Extract the (X, Y) coordinate from the center of the cell holding the provided text.  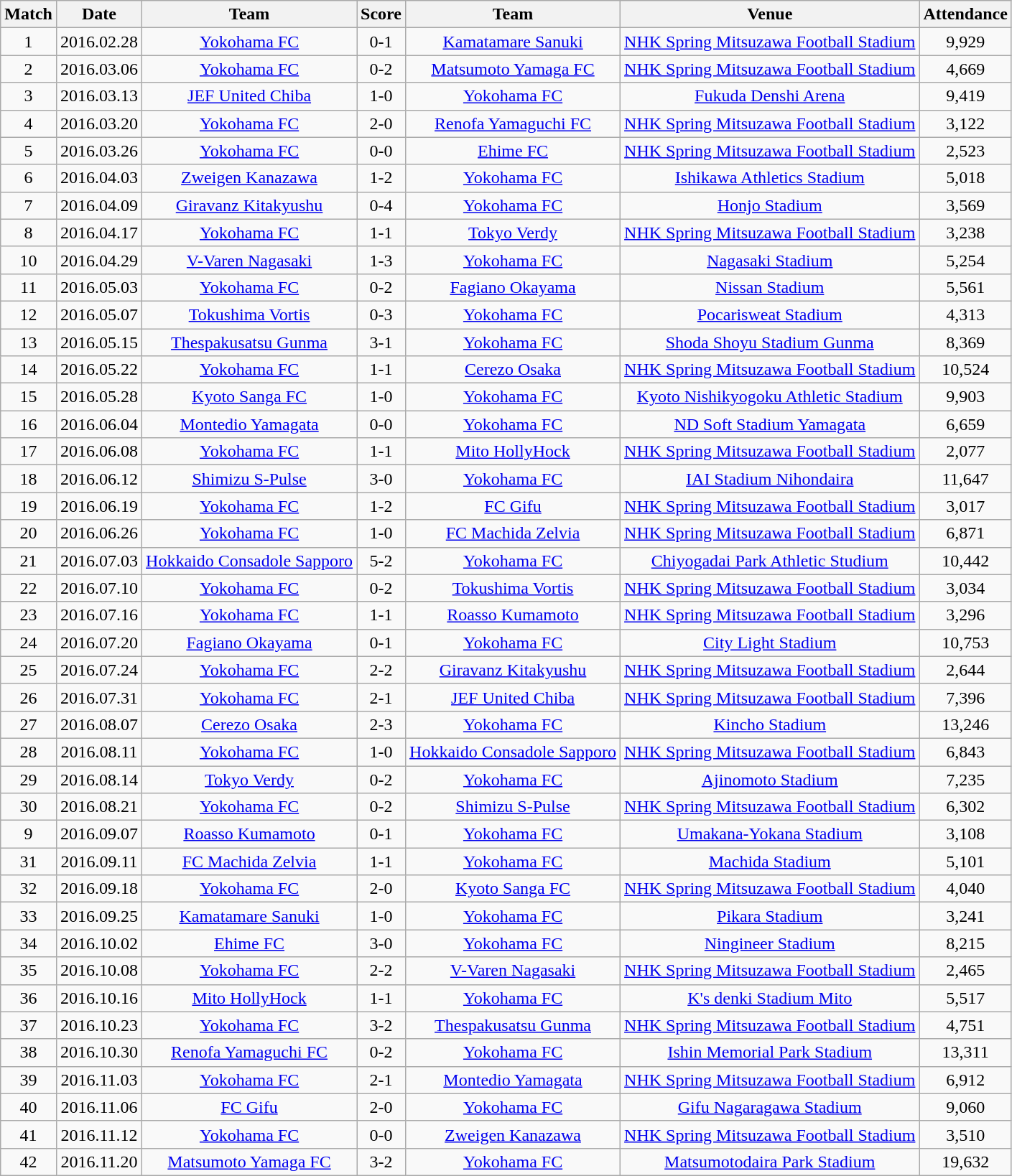
2016.08.11 (99, 752)
Shoda Shoyu Stadium Gunma (770, 342)
2016.10.16 (99, 998)
Attendance (965, 14)
2016.07.20 (99, 643)
12 (29, 314)
41 (29, 1134)
Score (381, 14)
2016.07.03 (99, 561)
11 (29, 287)
2016.05.22 (99, 370)
Fukuda Denshi Arena (770, 96)
7,235 (965, 779)
3,238 (965, 233)
0-4 (381, 205)
Match (29, 14)
Venue (770, 14)
2016.05.15 (99, 342)
11,647 (965, 479)
2,523 (965, 151)
Chiyogadai Park Athletic Studium (770, 561)
2016.08.21 (99, 807)
2016.06.12 (99, 479)
19 (29, 506)
1-3 (381, 260)
22 (29, 588)
6,659 (965, 424)
2016.03.26 (99, 151)
Date (99, 14)
3,122 (965, 123)
2,644 (965, 670)
3,017 (965, 506)
2016.03.20 (99, 123)
4,751 (965, 1025)
2016.06.04 (99, 424)
2016.06.19 (99, 506)
0-3 (381, 314)
2016.05.28 (99, 397)
10,442 (965, 561)
Pocarisweat Stadium (770, 314)
3,569 (965, 205)
23 (29, 615)
2016.09.11 (99, 862)
29 (29, 779)
2016.03.06 (99, 69)
2016.05.07 (99, 314)
13 (29, 342)
2016.11.20 (99, 1162)
5,561 (965, 287)
Pikara Stadium (770, 916)
30 (29, 807)
5 (29, 151)
3,241 (965, 916)
5,517 (965, 998)
Kyoto Nishikyogoku Athletic Stadium (770, 397)
2016.06.26 (99, 533)
26 (29, 697)
18 (29, 479)
3,296 (965, 615)
14 (29, 370)
2016.10.23 (99, 1025)
Nissan Stadium (770, 287)
2-3 (381, 724)
6 (29, 178)
2016.03.13 (99, 96)
5,254 (965, 260)
31 (29, 862)
4 (29, 123)
2016.02.28 (99, 42)
4,040 (965, 889)
2016.11.06 (99, 1107)
3,510 (965, 1134)
9,903 (965, 397)
3-1 (381, 342)
6,843 (965, 752)
13,311 (965, 1053)
35 (29, 971)
1 (29, 42)
2 (29, 69)
13,246 (965, 724)
Ajinomoto Stadium (770, 779)
10,753 (965, 643)
2016.09.25 (99, 916)
8 (29, 233)
19,632 (965, 1162)
8,369 (965, 342)
7,396 (965, 697)
2016.08.07 (99, 724)
3,108 (965, 834)
Gifu Nagaragawa Stadium (770, 1107)
4,669 (965, 69)
2016.10.30 (99, 1053)
5-2 (381, 561)
42 (29, 1162)
9 (29, 834)
16 (29, 424)
37 (29, 1025)
City Light Stadium (770, 643)
32 (29, 889)
Ishikawa Athletics Stadium (770, 178)
5,018 (965, 178)
2016.07.16 (99, 615)
2016.04.17 (99, 233)
2016.10.08 (99, 971)
9,060 (965, 1107)
Nagasaki Stadium (770, 260)
25 (29, 670)
17 (29, 452)
6,302 (965, 807)
20 (29, 533)
38 (29, 1053)
8,215 (965, 943)
3 (29, 96)
3,034 (965, 588)
2016.08.14 (99, 779)
27 (29, 724)
2016.09.18 (99, 889)
33 (29, 916)
Machida Stadium (770, 862)
7 (29, 205)
Ishin Memorial Park Stadium (770, 1053)
2016.07.31 (99, 697)
4,313 (965, 314)
2016.05.03 (99, 287)
2016.04.29 (99, 260)
2016.10.02 (99, 943)
15 (29, 397)
K's denki Stadium Mito (770, 998)
6,912 (965, 1080)
21 (29, 561)
2016.11.12 (99, 1134)
24 (29, 643)
28 (29, 752)
39 (29, 1080)
2,465 (965, 971)
2016.09.07 (99, 834)
10 (29, 260)
2016.07.10 (99, 588)
2016.06.08 (99, 452)
2016.04.09 (99, 205)
10,524 (965, 370)
2016.04.03 (99, 178)
6,871 (965, 533)
5,101 (965, 862)
Honjo Stadium (770, 205)
2016.07.24 (99, 670)
ND Soft Stadium Yamagata (770, 424)
Umakana-Yokana Stadium (770, 834)
Kincho Stadium (770, 724)
9,929 (965, 42)
36 (29, 998)
Ningineer Stadium (770, 943)
2,077 (965, 452)
IAI Stadium Nihondaira (770, 479)
2016.11.03 (99, 1080)
Matsumotodaira Park Stadium (770, 1162)
40 (29, 1107)
34 (29, 943)
9,419 (965, 96)
